Determine the (x, y) coordinate at the center of the cell enclosing the given text.  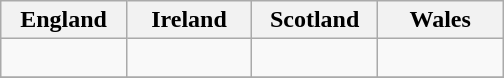
Wales (440, 20)
Scotland (315, 20)
England (64, 20)
Ireland (189, 20)
